Search for the cell housing the specified text and yield its (x, y) center coordinate. 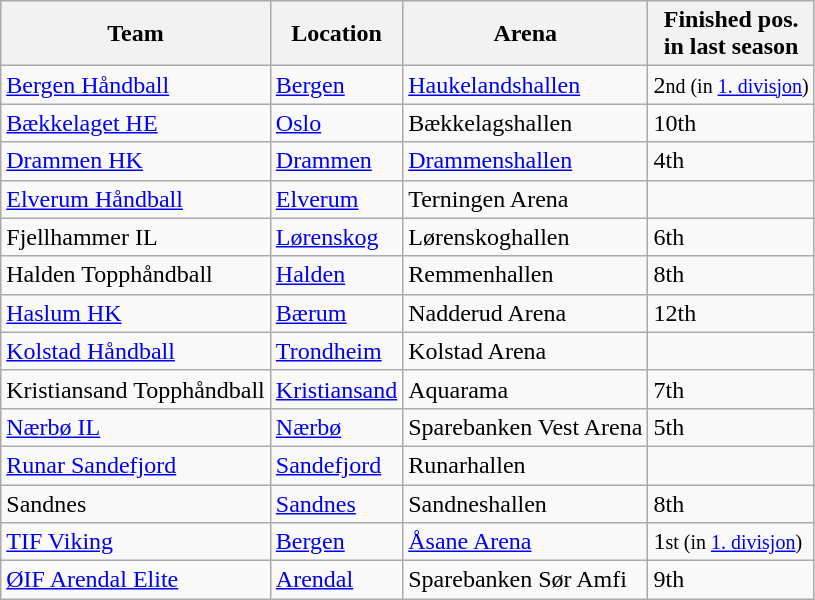
Nærbø (336, 427)
7th (731, 389)
Kolstad Håndball (136, 351)
Elverum Håndball (136, 199)
Drammen HK (136, 161)
Kolstad Arena (526, 351)
Oslo (336, 123)
Bækkelaget HE (136, 123)
Åsane Arena (526, 542)
Kristiansand (336, 389)
Lørenskog (336, 237)
Arendal (336, 580)
Arena (526, 34)
Drammenshallen (526, 161)
Halden (336, 275)
Runarhallen (526, 465)
Sparebanken Vest Arena (526, 427)
Halden Topphåndball (136, 275)
ØIF Arendal Elite (136, 580)
12th (731, 313)
Nærbø IL (136, 427)
Bergen Håndball (136, 85)
Location (336, 34)
Remmenhallen (526, 275)
Elverum (336, 199)
6th (731, 237)
Lørenskoghallen (526, 237)
TIF Viking (136, 542)
Sandefjord (336, 465)
Fjellhammer IL (136, 237)
Trondheim (336, 351)
Sparebanken Sør Amfi (526, 580)
Bærum (336, 313)
Terningen Arena (526, 199)
Nadderud Arena (526, 313)
4th (731, 161)
5th (731, 427)
2nd (in 1. divisjon) (731, 85)
Haukelandshallen (526, 85)
9th (731, 580)
Team (136, 34)
Finished pos.in last season (731, 34)
Sandneshallen (526, 503)
Aquarama (526, 389)
Haslum HK (136, 313)
1st (in 1. divisjon) (731, 542)
10th (731, 123)
Kristiansand Topphåndball (136, 389)
Runar Sandefjord (136, 465)
Bækkelagshallen (526, 123)
Drammen (336, 161)
